Capture the cell that displays the provided text and extract its (x, y) central coordinate. 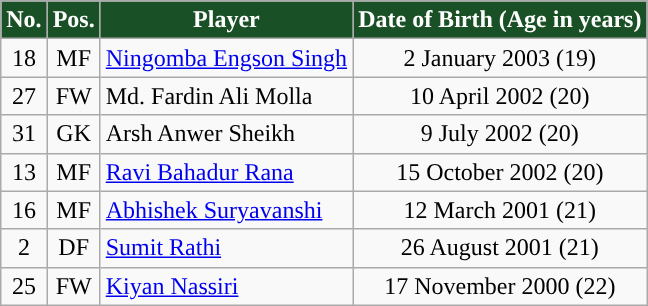
2 January 2003 (19) (500, 58)
12 March 2001 (21) (500, 210)
DF (74, 248)
15 October 2002 (20) (500, 172)
10 April 2002 (20) (500, 96)
2 (24, 248)
Sumit Rathi (226, 248)
Ravi Bahadur Rana (226, 172)
25 (24, 286)
16 (24, 210)
Date of Birth (Age in years) (500, 20)
Pos. (74, 20)
27 (24, 96)
No. (24, 20)
17 November 2000 (22) (500, 286)
26 August 2001 (21) (500, 248)
9 July 2002 (20) (500, 134)
Player (226, 20)
31 (24, 134)
GK (74, 134)
Kiyan Nassiri (226, 286)
Ningomba Engson Singh (226, 58)
13 (24, 172)
Arsh Anwer Sheikh (226, 134)
Abhishek Suryavanshi (226, 210)
Md. Fardin Ali Molla (226, 96)
18 (24, 58)
